Return (x, y) of the center of cell containing provided text 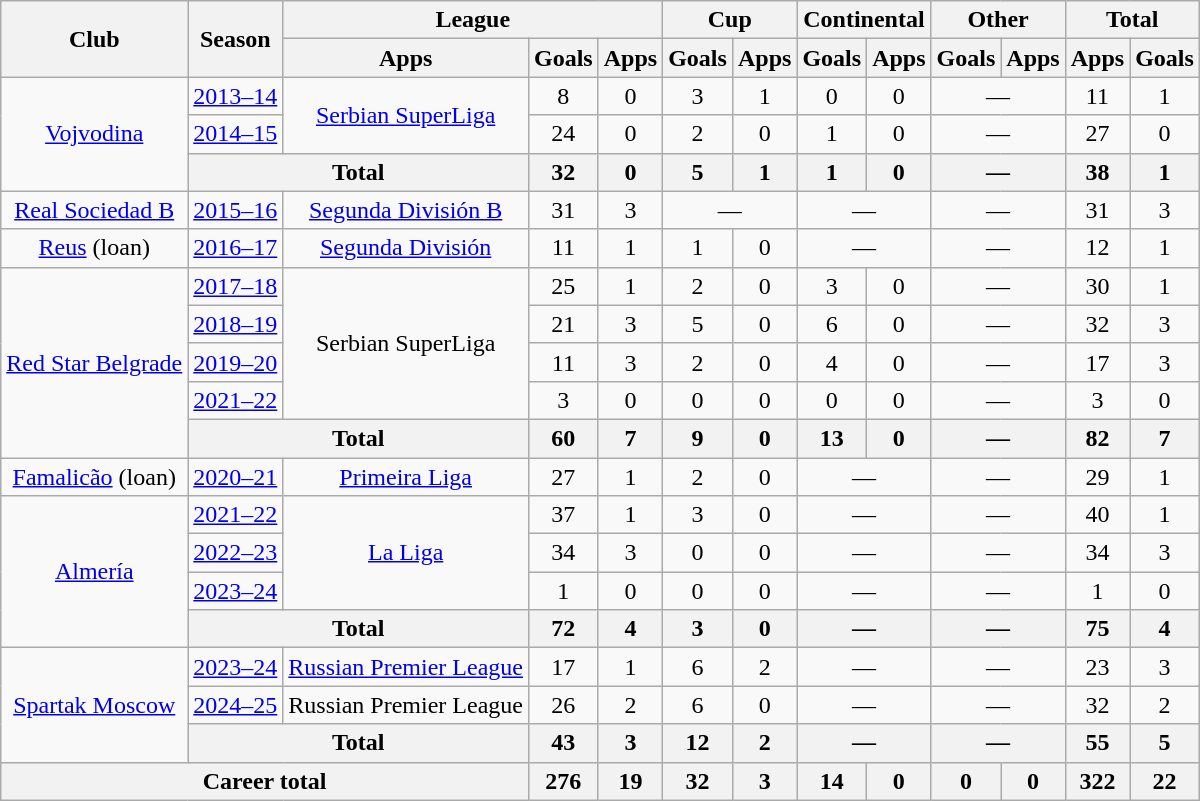
League (473, 20)
2019–20 (236, 362)
22 (1165, 781)
Vojvodina (94, 134)
9 (698, 438)
8 (563, 96)
24 (563, 134)
14 (832, 781)
19 (630, 781)
25 (563, 286)
2015–16 (236, 210)
82 (1097, 438)
Other (998, 20)
Real Sociedad B (94, 210)
Segunda División (406, 248)
Career total (265, 781)
75 (1097, 629)
2017–18 (236, 286)
2016–17 (236, 248)
Red Star Belgrade (94, 362)
322 (1097, 781)
2014–15 (236, 134)
Segunda División B (406, 210)
Primeira Liga (406, 477)
13 (832, 438)
72 (563, 629)
2020–21 (236, 477)
29 (1097, 477)
40 (1097, 515)
38 (1097, 172)
Cup (730, 20)
La Liga (406, 553)
23 (1097, 667)
37 (563, 515)
43 (563, 743)
Almería (94, 572)
Continental (864, 20)
Club (94, 39)
2013–14 (236, 96)
2018–19 (236, 324)
21 (563, 324)
Famalicão (loan) (94, 477)
26 (563, 705)
2022–23 (236, 553)
Season (236, 39)
276 (563, 781)
2024–25 (236, 705)
30 (1097, 286)
Reus (loan) (94, 248)
55 (1097, 743)
60 (563, 438)
Spartak Moscow (94, 705)
